Return [X, Y] of the center of cell containing provided text 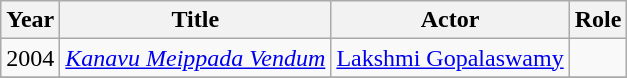
Actor [450, 20]
Year [30, 20]
Lakshmi Gopalaswamy [450, 58]
Kanavu Meippada Vendum [196, 58]
2004 [30, 58]
Title [196, 20]
Role [598, 20]
